Identify which cell holds the provided text, then report its [x, y] central coordinate. 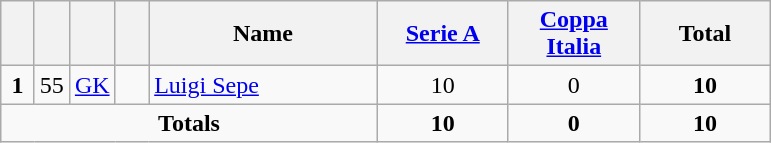
Serie A [442, 34]
Name [264, 34]
Coppa Italia [574, 34]
Luigi Sepe [264, 85]
GK [92, 85]
Total [704, 34]
55 [52, 85]
1 [18, 85]
Totals [189, 123]
